Extract the (x, y) coordinate from the center of the cell holding the provided text.  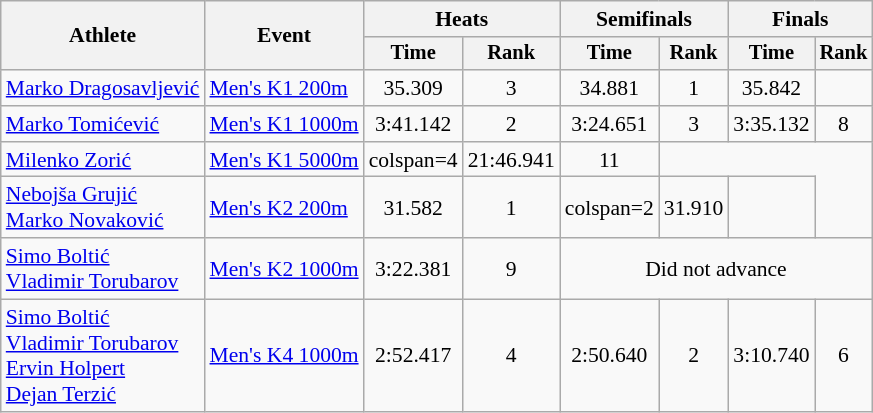
Marko Dragosavljević (103, 88)
Nebojša GrujićMarko Novaković (103, 208)
colspan=4 (414, 160)
Simo BoltićVladimir Torubarov (103, 268)
6 (844, 356)
Marko Tomićević (103, 124)
Finals (800, 19)
35.309 (414, 88)
34.881 (610, 88)
31.582 (414, 208)
Simo BoltićVladimir TorubarovErvin HolpertDejan Terzić (103, 356)
3:22.381 (414, 268)
3:35.132 (771, 124)
Men's K4 1000m (284, 356)
35.842 (771, 88)
4 (512, 356)
3:24.651 (610, 124)
Men's K1 200m (284, 88)
21:46.941 (512, 160)
Did not advance (716, 268)
Men's K2 200m (284, 208)
Heats (462, 19)
8 (844, 124)
Event (284, 36)
2:52.417 (414, 356)
2:50.640 (610, 356)
9 (512, 268)
3:41.142 (414, 124)
Milenko Zorić (103, 160)
Athlete (103, 36)
Men's K1 1000m (284, 124)
Men's K1 5000m (284, 160)
colspan=2 (610, 208)
31.910 (694, 208)
Men's K2 1000m (284, 268)
3:10.740 (771, 356)
Semifinals (644, 19)
11 (610, 160)
